Return (x, y) of the center of cell containing provided text 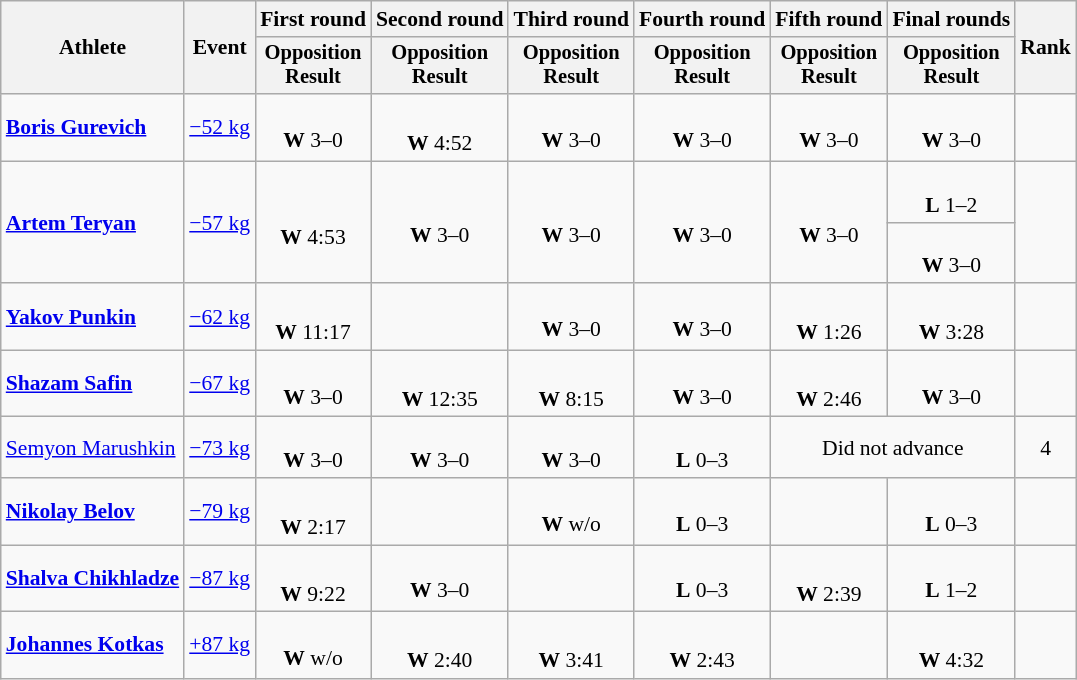
Third round (571, 19)
Second round (440, 19)
Final rounds (951, 19)
W 2:43 (702, 646)
Semyon Marushkin (92, 448)
W 11:17 (313, 318)
−52 kg (220, 128)
Artem Teryan (92, 222)
W 2:40 (440, 646)
W 3:41 (571, 646)
Shazam Safin (92, 384)
Yakov Punkin (92, 318)
W 12:35 (440, 384)
W 4:32 (951, 646)
−62 kg (220, 318)
−67 kg (220, 384)
Fourth round (702, 19)
−73 kg (220, 448)
Did not advance (892, 448)
W 2:46 (828, 384)
W 2:17 (313, 512)
Rank (1046, 48)
Fifth round (828, 19)
W 4:53 (313, 222)
W 9:22 (313, 578)
Shalva Chikhladze (92, 578)
Athlete (92, 48)
W 1:26 (828, 318)
−79 kg (220, 512)
4 (1046, 448)
W 4:52 (440, 128)
Event (220, 48)
First round (313, 19)
Johannes Kotkas (92, 646)
W 2:39 (828, 578)
+87 kg (220, 646)
Boris Gurevich (92, 128)
Nikolay Belov (92, 512)
W 8:15 (571, 384)
−57 kg (220, 222)
−87 kg (220, 578)
W 3:28 (951, 318)
